Determine the (x, y) coordinate at the center of the cell enclosing the given text.  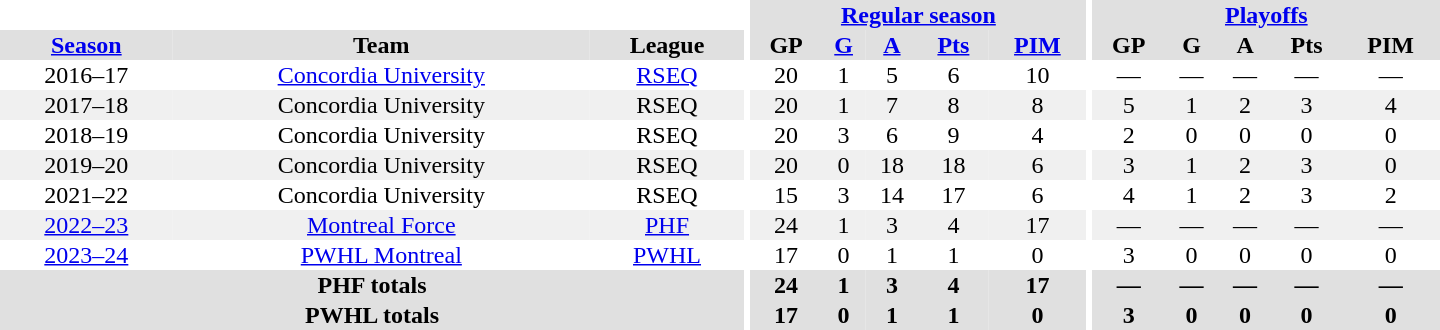
PHF (667, 225)
PWHL (667, 255)
2021–22 (86, 195)
2022–23 (86, 225)
Team (382, 45)
10 (1038, 75)
7 (892, 105)
PHF totals (372, 285)
14 (892, 195)
2023–24 (86, 255)
PWHL Montreal (382, 255)
PWHL totals (372, 315)
2018–19 (86, 135)
2019–20 (86, 165)
9 (954, 135)
Season (86, 45)
Playoffs (1266, 15)
Regular season (918, 15)
15 (786, 195)
2016–17 (86, 75)
League (667, 45)
Montreal Force (382, 225)
2017–18 (86, 105)
